Find where the given text appears and provide that cell's center as [x, y] coordinate. 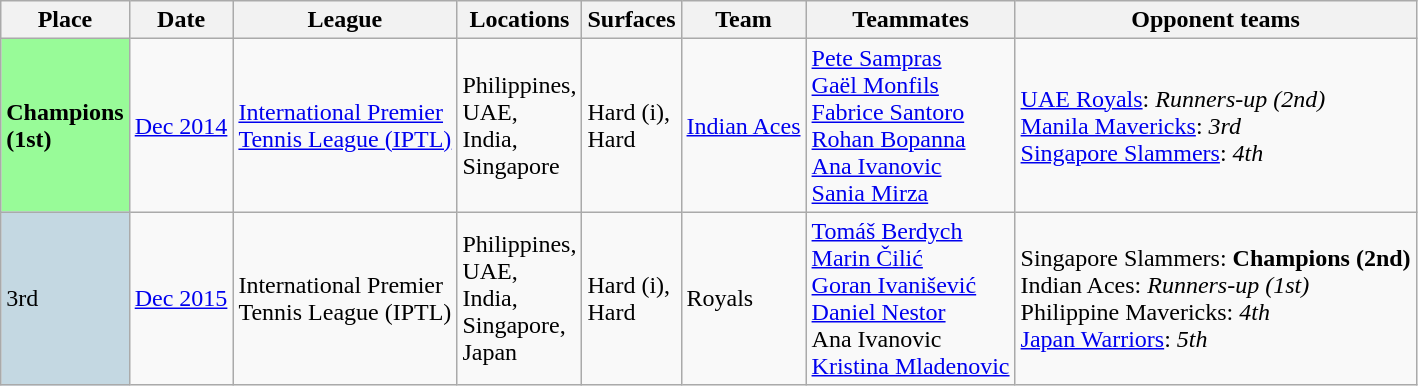
Dec 2014 [181, 126]
Surfaces [632, 20]
Locations [520, 20]
Opponent teams [1216, 20]
Team [744, 20]
Royals [744, 298]
Philippines,UAE,India,Singapore [520, 126]
Dec 2015 [181, 298]
3rd [65, 298]
Pete Sampras Gaël Monfils Fabrice Santoro Rohan Bopanna Ana Ivanovic Sania Mirza [910, 126]
Indian Aces [744, 126]
Champions(1st) [65, 126]
Date [181, 20]
UAE Royals: Runners-up (2nd) Manila Mavericks: 3rd Singapore Slammers: 4th [1216, 126]
Teammates [910, 20]
Tomáš Berdych Marin Čilić Goran Ivanišević Daniel Nestor Ana Ivanovic Kristina Mladenovic [910, 298]
League [345, 20]
Philippines,UAE,India,Singapore,Japan [520, 298]
Place [65, 20]
Singapore Slammers: Champions (2nd) Indian Aces: Runners-up (1st) Philippine Mavericks: 4th Japan Warriors: 5th [1216, 298]
